Capture the cell that displays the provided text and extract its (x, y) central coordinate. 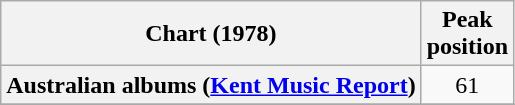
Australian albums (Kent Music Report) (211, 85)
Peakposition (467, 34)
61 (467, 85)
Chart (1978) (211, 34)
